Determine the [x, y] coordinate at the center of the cell enclosing the given text.  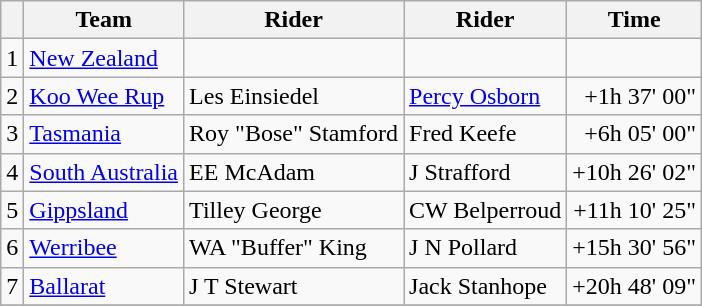
+10h 26' 02" [634, 172]
1 [12, 58]
+15h 30' 56" [634, 248]
J Strafford [486, 172]
2 [12, 96]
CW Belperroud [486, 210]
Jack Stanhope [486, 286]
EE McAdam [294, 172]
6 [12, 248]
4 [12, 172]
Roy "Bose" Stamford [294, 134]
+1h 37' 00" [634, 96]
7 [12, 286]
Koo Wee Rup [104, 96]
New Zealand [104, 58]
Werribee [104, 248]
3 [12, 134]
South Australia [104, 172]
Team [104, 20]
WA "Buffer" King [294, 248]
+11h 10' 25" [634, 210]
+20h 48' 09" [634, 286]
J T Stewart [294, 286]
J N Pollard [486, 248]
Gippsland [104, 210]
5 [12, 210]
Fred Keefe [486, 134]
Les Einsiedel [294, 96]
Percy Osborn [486, 96]
Time [634, 20]
Ballarat [104, 286]
+6h 05' 00" [634, 134]
Tilley George [294, 210]
Tasmania [104, 134]
